Return [x, y] of the center of cell containing provided text 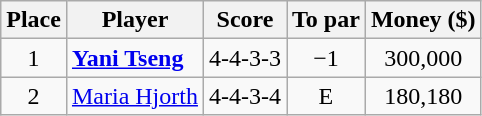
To par [326, 20]
Maria Hjorth [134, 96]
Score [244, 20]
1 [34, 58]
300,000 [423, 58]
Money ($) [423, 20]
Player [134, 20]
Place [34, 20]
E [326, 96]
4-4-3-3 [244, 58]
2 [34, 96]
180,180 [423, 96]
−1 [326, 58]
4-4-3-4 [244, 96]
Yani Tseng [134, 58]
